Detect which cell encompasses the target text, then output its [X, Y] center coordinate. 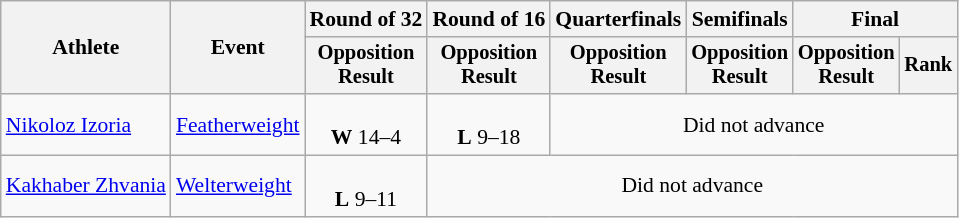
Final [875, 19]
Kakhaber Zhvania [86, 186]
Quarterfinals [618, 19]
Round of 32 [366, 19]
L 9–11 [366, 186]
Featherweight [238, 124]
Rank [929, 66]
Athlete [86, 48]
Round of 16 [488, 19]
Event [238, 48]
Nikoloz Izoria [86, 124]
Semifinals [740, 19]
Welterweight [238, 186]
L 9–18 [488, 124]
W 14–4 [366, 124]
